Determine the (x, y) coordinate at the center of the cell enclosing the given text.  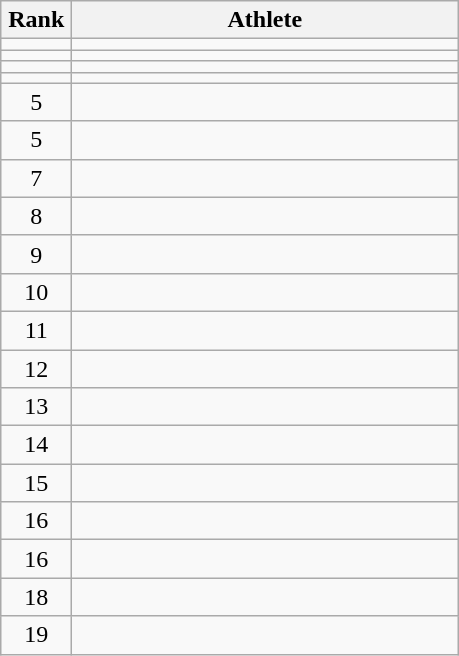
11 (36, 330)
18 (36, 597)
Athlete (265, 20)
Rank (36, 20)
15 (36, 483)
12 (36, 369)
10 (36, 292)
13 (36, 407)
9 (36, 254)
7 (36, 178)
14 (36, 445)
8 (36, 216)
19 (36, 635)
